Provide the (x, y) coordinate of the cell's center where the given text is located.  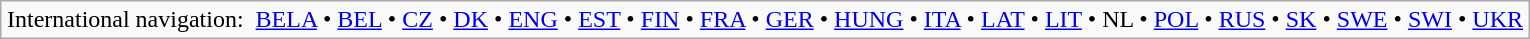
International navigation: BELA • BEL • CZ • DK • ENG • EST • FIN • FRA • GER • HUNG • ITA • LAT • LIT • NL • POL • RUS • SK • SWE • SWI • UKR (764, 20)
